Return (x, y) of the center of cell containing provided text 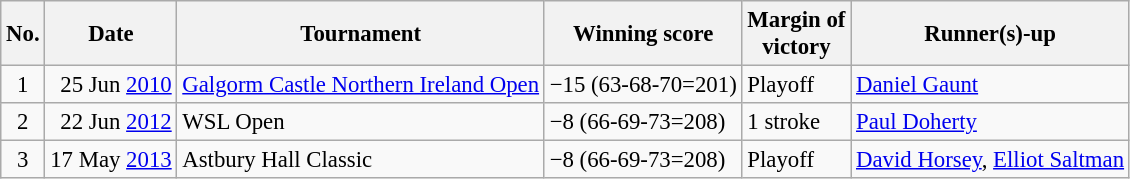
1 (23, 85)
Galgorm Castle Northern Ireland Open (360, 85)
No. (23, 34)
Winning score (643, 34)
WSL Open (360, 122)
2 (23, 122)
Margin ofvictory (796, 34)
David Horsey, Elliot Saltman (990, 160)
Tournament (360, 34)
3 (23, 160)
Paul Doherty (990, 122)
Date (111, 34)
−15 (63-68-70=201) (643, 85)
17 May 2013 (111, 160)
22 Jun 2012 (111, 122)
25 Jun 2010 (111, 85)
1 stroke (796, 122)
Runner(s)-up (990, 34)
Daniel Gaunt (990, 85)
Astbury Hall Classic (360, 160)
